Extract the (x, y) coordinate from the center of the cell holding the provided text.  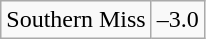
–3.0 (178, 19)
Southern Miss (76, 19)
